Find where the given text appears and provide that cell's center as [X, Y] coordinate. 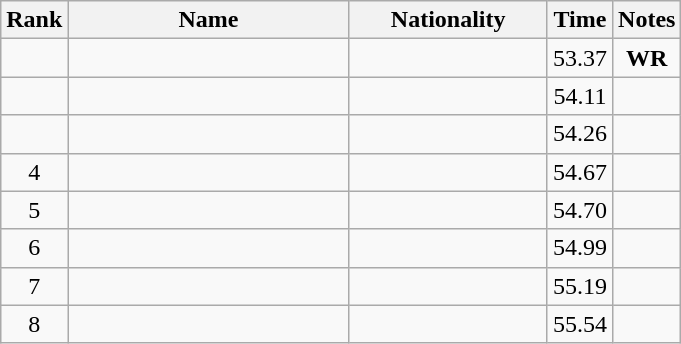
54.26 [580, 134]
55.54 [580, 324]
54.67 [580, 172]
Rank [34, 20]
6 [34, 248]
54.11 [580, 96]
4 [34, 172]
7 [34, 286]
5 [34, 210]
54.70 [580, 210]
54.99 [580, 248]
55.19 [580, 286]
53.37 [580, 58]
8 [34, 324]
WR [647, 58]
Nationality [448, 20]
Name [208, 20]
Time [580, 20]
Notes [647, 20]
